Capture the cell that displays the provided text and extract its (X, Y) central coordinate. 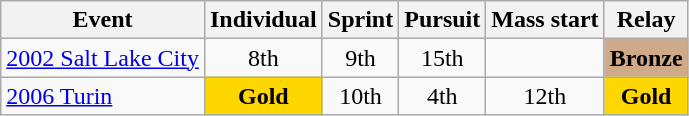
10th (360, 96)
Event (103, 20)
12th (545, 96)
8th (263, 58)
Sprint (360, 20)
2002 Salt Lake City (103, 58)
Bronze (646, 58)
15th (442, 58)
Individual (263, 20)
Relay (646, 20)
Mass start (545, 20)
4th (442, 96)
9th (360, 58)
Pursuit (442, 20)
2006 Turin (103, 96)
